From the cell containing the given text, extract its center point as [X, Y] coordinate. 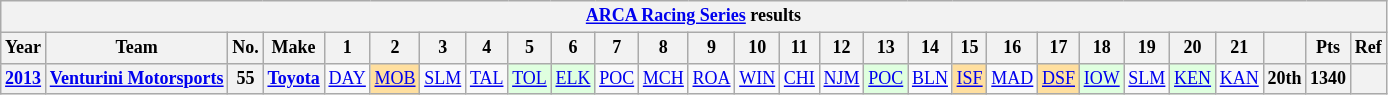
7 [617, 48]
ELK [573, 78]
8 [663, 48]
5 [530, 48]
ROA [712, 78]
MCH [663, 78]
MOB [395, 78]
KEN [1193, 78]
WIN [758, 78]
IOW [1102, 78]
3 [443, 48]
TOL [530, 78]
15 [970, 48]
1340 [1328, 78]
ISF [970, 78]
2 [395, 48]
MAD [1012, 78]
16 [1012, 48]
Team [136, 48]
9 [712, 48]
2013 [24, 78]
4 [487, 48]
11 [800, 48]
20 [1193, 48]
KAN [1239, 78]
DSF [1059, 78]
12 [842, 48]
Toyota [294, 78]
TAL [487, 78]
6 [573, 48]
BLN [930, 78]
17 [1059, 48]
No. [246, 48]
19 [1147, 48]
CHI [800, 78]
55 [246, 78]
1 [347, 48]
Venturini Motorsports [136, 78]
NJM [842, 78]
10 [758, 48]
ARCA Racing Series results [694, 16]
18 [1102, 48]
DAY [347, 78]
20th [1284, 78]
Year [24, 48]
Ref [1368, 48]
13 [886, 48]
Make [294, 48]
Pts [1328, 48]
14 [930, 48]
21 [1239, 48]
